Capture the cell that displays the provided text and extract its (x, y) central coordinate. 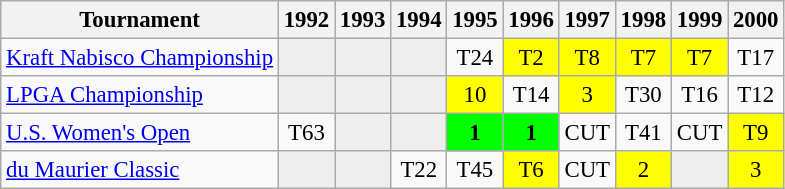
T17 (756, 58)
1992 (306, 20)
T22 (419, 170)
T16 (699, 95)
Kraft Nabisco Championship (140, 58)
1993 (363, 20)
T24 (475, 58)
T8 (587, 58)
du Maurier Classic (140, 170)
T14 (531, 95)
LPGA Championship (140, 95)
T41 (643, 133)
T45 (475, 170)
1994 (419, 20)
1996 (531, 20)
T6 (531, 170)
T2 (531, 58)
2 (643, 170)
10 (475, 95)
T12 (756, 95)
1999 (699, 20)
1998 (643, 20)
U.S. Women's Open (140, 133)
T63 (306, 133)
1997 (587, 20)
1995 (475, 20)
Tournament (140, 20)
T9 (756, 133)
T30 (643, 95)
2000 (756, 20)
